Locate the cell with the specified text and output its [x, y] center coordinate. 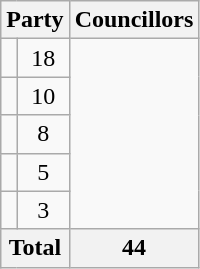
Total [35, 248]
5 [43, 172]
8 [43, 134]
18 [43, 58]
Councillors [134, 20]
44 [134, 248]
3 [43, 210]
10 [43, 96]
Party [35, 20]
